Scan for the cell matching the given text and deliver its [x, y] coordinate at center. 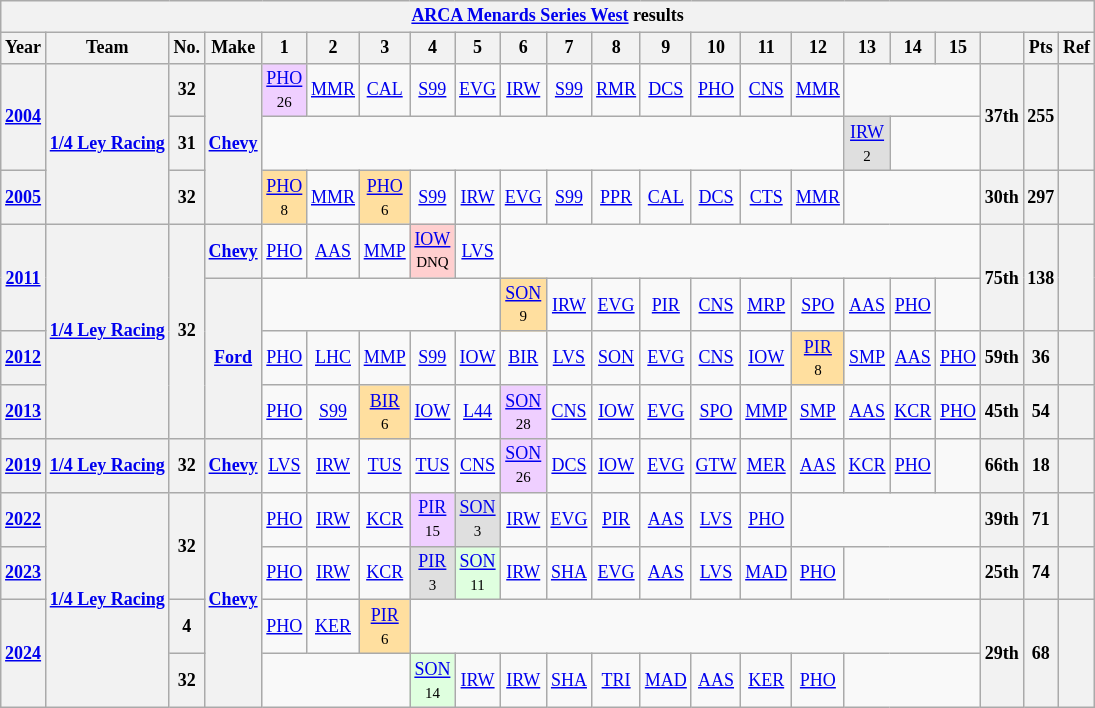
MER [766, 466]
BIR [523, 358]
8 [616, 48]
ARCA Menards Series West results [548, 16]
IRW2 [867, 144]
12 [818, 48]
2012 [24, 358]
PIR6 [384, 627]
BIR6 [384, 412]
SON11 [478, 573]
Pts [1041, 48]
IOWDNQ [432, 251]
2023 [24, 573]
54 [1041, 412]
PHO26 [284, 90]
30th [1002, 197]
7 [569, 48]
Year [24, 48]
2024 [24, 654]
31 [186, 144]
255 [1041, 116]
5 [478, 48]
MRP [766, 305]
59th [1002, 358]
15 [958, 48]
13 [867, 48]
SON28 [523, 412]
PIR8 [818, 358]
GTW [716, 466]
TRI [616, 680]
3 [384, 48]
11 [766, 48]
74 [1041, 573]
SON26 [523, 466]
PIR3 [432, 573]
Ref [1077, 48]
2 [334, 48]
PHO8 [284, 197]
45th [1002, 412]
2005 [24, 197]
Team [107, 48]
297 [1041, 197]
2013 [24, 412]
2022 [24, 519]
Ford [233, 358]
37th [1002, 116]
6 [523, 48]
39th [1002, 519]
138 [1041, 278]
29th [1002, 654]
1 [284, 48]
Make [233, 48]
25th [1002, 573]
66th [1002, 466]
2004 [24, 116]
RMR [616, 90]
9 [666, 48]
CTS [766, 197]
SON3 [478, 519]
2011 [24, 278]
68 [1041, 654]
SON14 [432, 680]
No. [186, 48]
PHO6 [384, 197]
18 [1041, 466]
PPR [616, 197]
14 [913, 48]
10 [716, 48]
L44 [478, 412]
LHC [334, 358]
SON9 [523, 305]
75th [1002, 278]
36 [1041, 358]
2019 [24, 466]
SON [616, 358]
PIR15 [432, 519]
71 [1041, 519]
